Scan for the cell matching the given text and deliver its [x, y] coordinate at center. 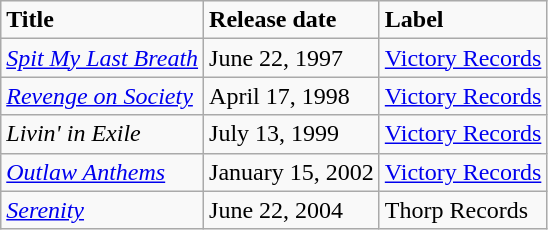
January 15, 2002 [292, 172]
June 22, 2004 [292, 210]
Spit My Last Breath [102, 58]
July 13, 1999 [292, 134]
Revenge on Society [102, 96]
June 22, 1997 [292, 58]
Serenity [102, 210]
Title [102, 20]
April 17, 1998 [292, 96]
Livin' in Exile [102, 134]
Release date [292, 20]
Thorp Records [463, 210]
Outlaw Anthems [102, 172]
Label [463, 20]
